Detect which cell encompasses the target text, then output its (x, y) center coordinate. 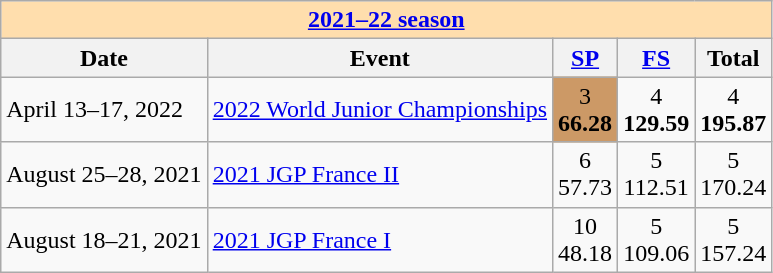
10 48.18 (586, 240)
2022 World Junior Championships (380, 110)
Event (380, 58)
Date (104, 58)
6 57.73 (586, 174)
2021–22 season (386, 20)
4 195.87 (734, 110)
FS (656, 58)
5 112.51 (656, 174)
3 66.28 (586, 110)
August 18–21, 2021 (104, 240)
2021 JGP France II (380, 174)
SP (586, 58)
April 13–17, 2022 (104, 110)
August 25–28, 2021 (104, 174)
5 170.24 (734, 174)
5 109.06 (656, 240)
2021 JGP France I (380, 240)
4 129.59 (656, 110)
Total (734, 58)
5 157.24 (734, 240)
